Return the [X, Y] coordinate for the center point of the cell that contains the specified text.  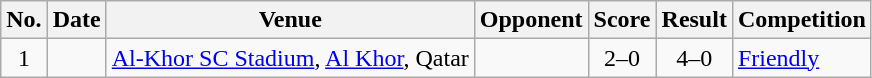
Opponent [531, 20]
1 [24, 58]
Date [76, 20]
Result [694, 20]
Friendly [802, 58]
2–0 [622, 58]
Venue [290, 20]
Score [622, 20]
No. [24, 20]
4–0 [694, 58]
Competition [802, 20]
Al-Khor SC Stadium, Al Khor, Qatar [290, 58]
